Capture the cell that displays the provided text and extract its (x, y) central coordinate. 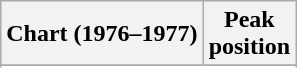
Chart (1976–1977) (102, 34)
Peakposition (249, 34)
